Pinpoint the cell where the given text exists, returning its [X, Y] midpoint coordinate. 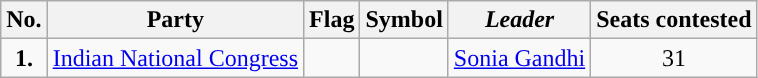
Indian National Congress [175, 58]
Leader [519, 20]
Flag [332, 20]
Seats contested [674, 20]
Symbol [404, 20]
31 [674, 58]
1. [24, 58]
No. [24, 20]
Sonia Gandhi [519, 58]
Party [175, 20]
